Output the (X, Y) coordinate of the center of the cell containing the given text.  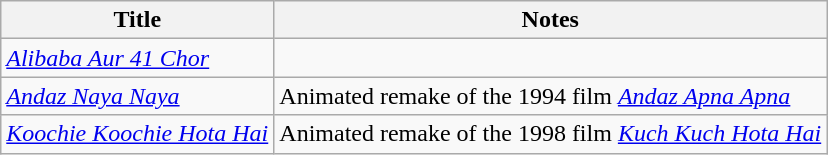
Koochie Koochie Hota Hai (138, 134)
Title (138, 20)
Alibaba Aur 41 Chor (138, 58)
Andaz Naya Naya (138, 96)
Animated remake of the 1994 film Andaz Apna Apna (550, 96)
Notes (550, 20)
Animated remake of the 1998 film Kuch Kuch Hota Hai (550, 134)
